From the cell containing the given text, extract its center point as (x, y) coordinate. 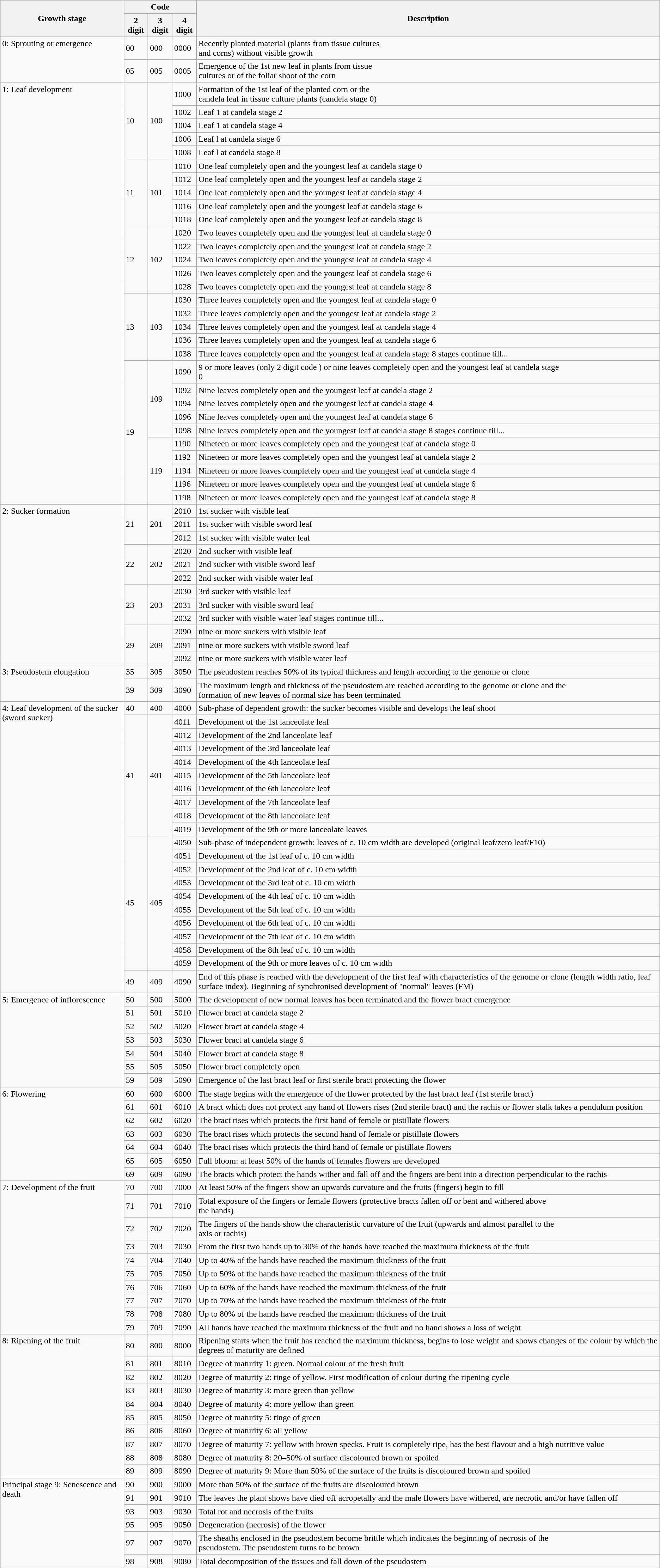
1034 (184, 327)
2030 (184, 591)
9030 (184, 1511)
5090 (184, 1080)
63 (136, 1134)
84 (136, 1404)
503 (160, 1040)
Total decomposition of the tissues and fall down of the pseudostem (428, 1561)
908 (160, 1561)
6010 (184, 1107)
6020 (184, 1121)
700 (160, 1188)
000 (160, 48)
2032 (184, 618)
Description (428, 18)
502 (160, 1026)
87 (136, 1444)
4058 (184, 950)
95 (136, 1525)
1024 (184, 260)
005 (160, 71)
605 (160, 1161)
Growth stage (62, 18)
The fingers of the hands show the characteristic curvature of the fruit (upwards and almost parallel to theaxis or rachis) (428, 1228)
4053 (184, 883)
74 (136, 1260)
3050 (184, 672)
Up to 40% of the hands have reached the maximum thickness of the fruit (428, 1260)
One leaf completely open and the youngest leaf at candela stage 6 (428, 206)
604 (160, 1147)
Sub-phase of dependent growth: the sucker becomes visible and develops the leaf shoot (428, 708)
Leaf 1 at candela stage 2 (428, 112)
2020 (184, 551)
One leaf completely open and the youngest leaf at candela stage 2 (428, 179)
7070 (184, 1300)
The stage begins with the emergence of the flower protected by the last bract leaf (1st sterile bract) (428, 1093)
Emergence of the 1st new leaf in plants from tissuecultures or of the foliar shoot of the corn (428, 71)
1002 (184, 112)
Development of the 1st lanceolate leaf (428, 722)
601 (160, 1107)
Nineteen or more leaves completely open and the youngest leaf at candela stage 0 (428, 444)
805 (160, 1417)
nine or more suckers with visible sword leaf (428, 645)
Sub-phase of independent growth: leaves of c. 10 cm width are developed (original leaf/zero leaf/F10) (428, 842)
80 (136, 1346)
5000 (184, 1000)
4059 (184, 963)
3 digit (160, 25)
Nine leaves completely open and the youngest leaf at candela stage 6 (428, 417)
2092 (184, 659)
Development of the 5th leaf of c. 10 cm width (428, 910)
6050 (184, 1161)
509 (160, 1080)
2nd sucker with visible sword leaf (428, 565)
907 (160, 1543)
504 (160, 1053)
1098 (184, 431)
3rd sucker with visible water leaf stages continue till... (428, 618)
5030 (184, 1040)
Two leaves completely open and the youngest leaf at candela stage 8 (428, 287)
609 (160, 1174)
5020 (184, 1026)
400 (160, 708)
8060 (184, 1431)
Three leaves completely open and the youngest leaf at candela stage 2 (428, 313)
9010 (184, 1498)
209 (160, 645)
8070 (184, 1444)
1st sucker with visible sword leaf (428, 524)
6: Flowering (62, 1134)
4016 (184, 789)
1022 (184, 246)
The bract rises which protects the first hand of female or pistillate flowers (428, 1121)
79 (136, 1328)
Development of the 4th lanceolate leaf (428, 762)
51 (136, 1013)
4052 (184, 869)
Development of the 8th lanceolate leaf (428, 816)
1: Leaf development (62, 293)
4015 (184, 775)
2091 (184, 645)
73 (136, 1247)
505 (160, 1067)
Recently planted material (plants from tissue culturesand corns) without visible growth (428, 48)
2010 (184, 511)
704 (160, 1260)
23 (136, 605)
Leaf l at candela stage 8 (428, 152)
0000 (184, 48)
801 (160, 1364)
2 digit (136, 25)
72 (136, 1228)
7050 (184, 1274)
1190 (184, 444)
8080 (184, 1458)
500 (160, 1000)
Three leaves completely open and the youngest leaf at candela stage 0 (428, 300)
409 (160, 982)
At least 50% of the fingers show an upwards curvature and the fruits (fingers) begin to fill (428, 1188)
Emergence of the last bract leaf or first sterile bract protecting the flower (428, 1080)
Two leaves completely open and the youngest leaf at candela stage 2 (428, 246)
1028 (184, 287)
1018 (184, 220)
1194 (184, 471)
Flower bract at candela stage 8 (428, 1053)
39 (136, 690)
54 (136, 1053)
4019 (184, 829)
5010 (184, 1013)
05 (136, 71)
309 (160, 690)
703 (160, 1247)
One leaf completely open and the youngest leaf at candela stage 4 (428, 193)
50 (136, 1000)
203 (160, 605)
Degree of maturity 5: tinge of green (428, 1417)
602 (160, 1121)
Development of the 3rd leaf of c. 10 cm width (428, 883)
709 (160, 1328)
2011 (184, 524)
3: Pseudostem elongation (62, 683)
4051 (184, 856)
Total rot and necrosis of the fruits (428, 1511)
7020 (184, 1228)
4055 (184, 910)
4054 (184, 896)
1014 (184, 193)
One leaf completely open and the youngest leaf at candela stage 0 (428, 166)
1010 (184, 166)
Development of the 4th leaf of c. 10 cm width (428, 896)
1038 (184, 354)
55 (136, 1067)
Degree of maturity 7: yellow with brown specks. Fruit is completely ripe, has the best flavour and a high nutritive value (428, 1444)
8010 (184, 1364)
901 (160, 1498)
Three leaves completely open and the youngest leaf at candela stage 4 (428, 327)
81 (136, 1364)
Degree of maturity 8: 20–50% of surface discoloured brown or spoiled (428, 1458)
Degree of maturity 9: More than 50% of the surface of the fruits is discoloured brown and spoiled (428, 1471)
40 (136, 708)
900 (160, 1484)
Degeneration (necrosis) of the flower (428, 1525)
7080 (184, 1314)
65 (136, 1161)
Nineteen or more leaves completely open and the youngest leaf at candela stage 2 (428, 457)
Two leaves completely open and the youngest leaf at candela stage 6 (428, 273)
71 (136, 1206)
Development of the 5th lanceolate leaf (428, 775)
7030 (184, 1247)
1036 (184, 340)
Flower bract completely open (428, 1067)
69 (136, 1174)
Three leaves completely open and the youngest leaf at candela stage 6 (428, 340)
The bract rises which protects the third hand of female or pistillate flowers (428, 1147)
101 (160, 193)
62 (136, 1121)
76 (136, 1287)
4090 (184, 982)
3rd sucker with visible leaf (428, 591)
2022 (184, 578)
6030 (184, 1134)
705 (160, 1274)
90 (136, 1484)
1030 (184, 300)
5050 (184, 1067)
1032 (184, 313)
501 (160, 1013)
8040 (184, 1404)
7: Development of the fruit (62, 1257)
70 (136, 1188)
Up to 70% of the hands have reached the maximum thickness of the fruit (428, 1300)
4014 (184, 762)
1192 (184, 457)
103 (160, 327)
82 (136, 1377)
91 (136, 1498)
78 (136, 1314)
5: Emergence of inflorescence (62, 1040)
100 (160, 121)
19 (136, 432)
1st sucker with visible leaf (428, 511)
Up to 80% of the hands have reached the maximum thickness of the fruit (428, 1314)
708 (160, 1314)
1094 (184, 403)
Full bloom: at least 50% of the hands of females flowers are developed (428, 1161)
45 (136, 903)
60 (136, 1093)
1006 (184, 139)
13 (136, 327)
Development of the 7th leaf of c. 10 cm width (428, 936)
109 (160, 398)
4: Leaf development of the sucker (sword sucker) (62, 847)
9000 (184, 1484)
Degree of maturity 3: more green than yellow (428, 1391)
7010 (184, 1206)
Development of the 2nd lanceolate leaf (428, 735)
Development of the 2nd leaf of c. 10 cm width (428, 869)
706 (160, 1287)
1004 (184, 126)
800 (160, 1346)
3rd sucker with visible sword leaf (428, 605)
2nd sucker with visible leaf (428, 551)
9080 (184, 1561)
803 (160, 1391)
4057 (184, 936)
1092 (184, 390)
Flower bract at candela stage 4 (428, 1026)
Nineteen or more leaves completely open and the youngest leaf at candela stage 6 (428, 484)
1090 (184, 372)
Three leaves completely open and the youngest leaf at candela stage 8 stages continue till... (428, 354)
83 (136, 1391)
One leaf completely open and the youngest leaf at candela stage 8 (428, 220)
97 (136, 1543)
Development of the 7th lanceolate leaf (428, 802)
9050 (184, 1525)
6090 (184, 1174)
Degree of maturity 6: all yellow (428, 1431)
806 (160, 1431)
21 (136, 524)
Leaf 1 at candela stage 4 (428, 126)
7090 (184, 1328)
1026 (184, 273)
29 (136, 645)
3090 (184, 690)
Flower bract at candela stage 6 (428, 1040)
10 (136, 121)
903 (160, 1511)
Principal stage 9: Senescence and death (62, 1523)
401 (160, 776)
12 (136, 260)
0: Sprouting or emergence (62, 60)
2nd sucker with visible water leaf (428, 578)
1012 (184, 179)
Development of the 9th or more leaves of c. 10 cm width (428, 963)
405 (160, 903)
305 (160, 672)
Degree of maturity 4: more yellow than green (428, 1404)
Development of the 3rd lanceolate leaf (428, 749)
41 (136, 776)
102 (160, 260)
1020 (184, 233)
8030 (184, 1391)
2090 (184, 632)
4011 (184, 722)
1008 (184, 152)
Degree of maturity 1: green. Normal colour of the fresh fruit (428, 1364)
1016 (184, 206)
7040 (184, 1260)
89 (136, 1471)
75 (136, 1274)
1196 (184, 484)
4013 (184, 749)
The bracts which protect the hands wither and fall off and the fingers are bent into a direction perpendicular to the rachis (428, 1174)
202 (160, 565)
nine or more suckers with visible leaf (428, 632)
1000 (184, 94)
The sheaths enclosed in the pseudostem become brittle which indicates the beginning of necrosis of thepseudostem. The pseudostem turns to be brown (428, 1543)
22 (136, 565)
4018 (184, 816)
809 (160, 1471)
1096 (184, 417)
808 (160, 1458)
Nine leaves completely open and the youngest leaf at candela stage 2 (428, 390)
905 (160, 1525)
6040 (184, 1147)
6000 (184, 1093)
4056 (184, 923)
49 (136, 982)
A bract which does not protect any hand of flowers rises (2nd sterile bract) and the rachis or flower stalk takes a pendulum position (428, 1107)
807 (160, 1444)
88 (136, 1458)
59 (136, 1080)
Degree of maturity 2: tinge of yellow. First modification of colour during the ripening cycle (428, 1377)
Development of the 8th leaf of c. 10 cm width (428, 950)
Two leaves completely open and the youngest leaf at candela stage 4 (428, 260)
802 (160, 1377)
201 (160, 524)
4050 (184, 842)
8000 (184, 1346)
93 (136, 1511)
Development of the 1st leaf of c. 10 cm width (428, 856)
The pseudostem reaches 50% of its typical thickness and length according to the genome or clone (428, 672)
Nine leaves completely open and the youngest leaf at candela stage 4 (428, 403)
7000 (184, 1188)
2: Sucker formation (62, 585)
All hands have reached the maximum thickness of the fruit and no hand shows a loss of weight (428, 1328)
707 (160, 1300)
Development of the 9th or more lanceolate leaves (428, 829)
Development of the 6th lanceolate leaf (428, 789)
701 (160, 1206)
77 (136, 1300)
9 or more leaves (only 2 digit code ) or nine leaves completely open and the youngest leaf at candela stage0 (428, 372)
2021 (184, 565)
4017 (184, 802)
61 (136, 1107)
Total exposure of the fingers or female flowers (protective bracts fallen off or bent and withered abovethe hands) (428, 1206)
Code (160, 7)
4000 (184, 708)
00 (136, 48)
8050 (184, 1417)
702 (160, 1228)
11 (136, 193)
35 (136, 672)
119 (160, 471)
More than 50% of the surface of the fruits are discoloured brown (428, 1484)
Development of the 6th leaf of c. 10 cm width (428, 923)
603 (160, 1134)
nine or more suckers with visible water leaf (428, 659)
9070 (184, 1543)
2031 (184, 605)
4012 (184, 735)
8090 (184, 1471)
600 (160, 1093)
2012 (184, 538)
64 (136, 1147)
0005 (184, 71)
From the first two hands up to 30% of the hands have reached the maximum thickness of the fruit (428, 1247)
Leaf l at candela stage 6 (428, 139)
The bract rises which protects the second hand of female or pistillate flowers (428, 1134)
Flower bract at candela stage 2 (428, 1013)
Nine leaves completely open and the youngest leaf at candela stage 8 stages continue till... (428, 431)
Up to 50% of the hands have reached the maximum thickness of the fruit (428, 1274)
804 (160, 1404)
8020 (184, 1377)
1198 (184, 498)
52 (136, 1026)
86 (136, 1431)
4 digit (184, 25)
85 (136, 1417)
The development of new normal leaves has been terminated and the flower bract emergence (428, 1000)
53 (136, 1040)
Up to 60% of the hands have reached the maximum thickness of the fruit (428, 1287)
Formation of the 1st leaf of the planted corn or thecandela leaf in tissue culture plants (candela stage 0) (428, 94)
5040 (184, 1053)
Two leaves completely open and the youngest leaf at candela stage 0 (428, 233)
Nineteen or more leaves completely open and the youngest leaf at candela stage 8 (428, 498)
98 (136, 1561)
Nineteen or more leaves completely open and the youngest leaf at candela stage 4 (428, 471)
7060 (184, 1287)
8: Ripening of the fruit (62, 1406)
The leaves the plant shows have died off acropetally and the male flowers have withered, are necrotic and/or have fallen off (428, 1498)
1st sucker with visible water leaf (428, 538)
